For the text-containing cell, return its midpoint in [X, Y] coordinate format. 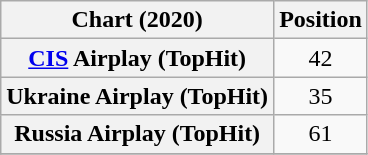
Position [321, 20]
42 [321, 58]
Ukraine Airplay (TopHit) [138, 96]
Chart (2020) [138, 20]
61 [321, 134]
Russia Airplay (TopHit) [138, 134]
CIS Airplay (TopHit) [138, 58]
35 [321, 96]
